Determine the (X, Y) coordinate at the center of the cell enclosing the given text.  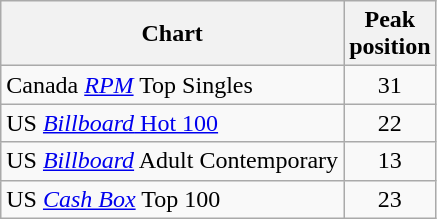
US Billboard Hot 100 (172, 123)
US Cash Box Top 100 (172, 199)
23 (390, 199)
13 (390, 161)
Peakposition (390, 34)
US Billboard Adult Contemporary (172, 161)
Chart (172, 34)
22 (390, 123)
Canada RPM Top Singles (172, 85)
31 (390, 85)
